From the cell containing the given text, extract its center point as (x, y) coordinate. 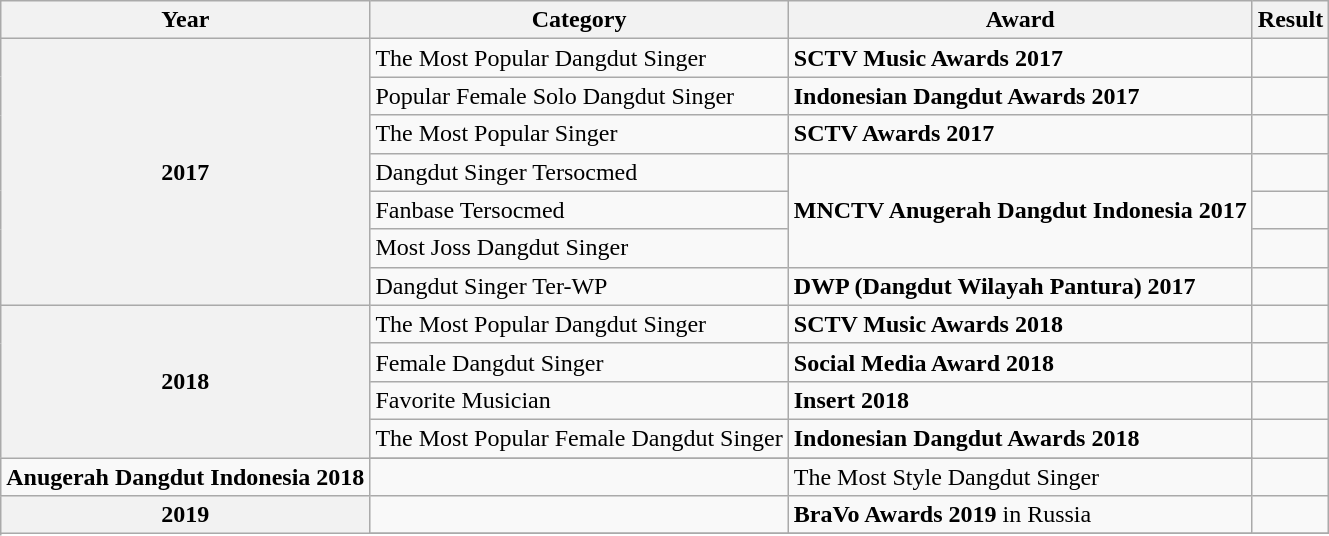
Category (579, 20)
2017 (186, 172)
BraVo Awards 2019 in Russia (1020, 515)
Year (186, 20)
The Most Popular Female Dangdut Singer (579, 438)
MNCTV Anugerah Dangdut Indonesia 2017 (1020, 210)
Female Dangdut Singer (579, 362)
Fanbase Tersocmed (579, 210)
Favorite Musician (579, 400)
DWP (Dangdut Wilayah Pantura) 2017 (1020, 286)
The Most Style Dangdut Singer (1020, 477)
SCTV Music Awards 2018 (1020, 324)
Popular Female Solo Dangdut Singer (579, 96)
Result (1290, 20)
The Most Popular Singer (579, 134)
Indonesian Dangdut Awards 2017 (1020, 96)
Dangdut Singer Ter-WP (579, 286)
Award (1020, 20)
Social Media Award 2018 (1020, 362)
SCTV Music Awards 2017 (1020, 58)
Most Joss Dangdut Singer (579, 248)
2018 (186, 381)
Indonesian Dangdut Awards 2018 (1020, 438)
Anugerah Dangdut Indonesia 2018 (186, 477)
Dangdut Singer Tersocmed (579, 172)
Insert 2018 (1020, 400)
2019 (186, 515)
SCTV Awards 2017 (1020, 134)
